Scan for the cell matching the given text and deliver its [X, Y] coordinate at center. 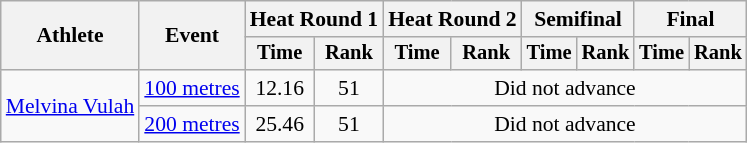
Heat Round 1 [314, 19]
Athlete [70, 36]
12.16 [280, 88]
Event [192, 36]
25.46 [280, 124]
Final [690, 19]
200 metres [192, 124]
Semifinal [578, 19]
Heat Round 2 [452, 19]
Melvina Vulah [70, 106]
100 metres [192, 88]
